Output the [x, y] coordinate of the center of the cell containing the given text.  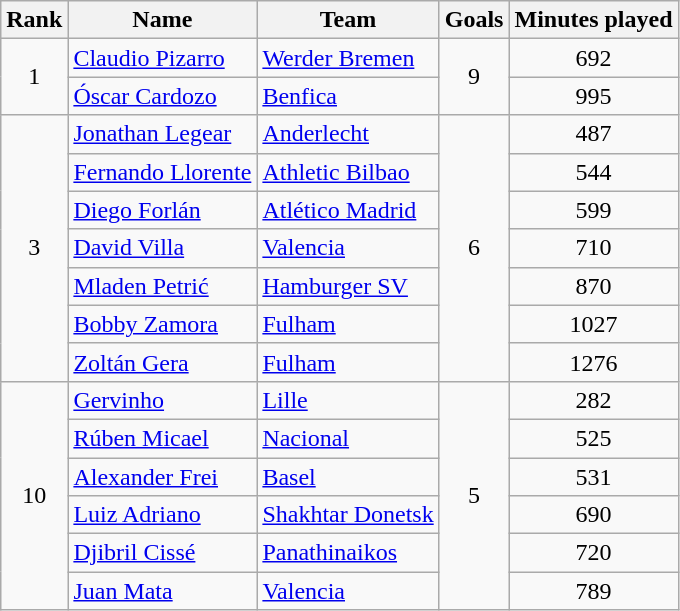
525 [594, 438]
690 [594, 515]
Djibril Cissé [162, 553]
Gervinho [162, 400]
Bobby Zamora [162, 324]
5 [474, 495]
710 [594, 248]
282 [594, 400]
9 [474, 77]
Lille [348, 400]
Hamburger SV [348, 286]
Rúben Micael [162, 438]
Óscar Cardozo [162, 96]
Luiz Adriano [162, 515]
Nacional [348, 438]
Juan Mata [162, 591]
995 [594, 96]
Team [348, 20]
10 [34, 495]
Goals [474, 20]
599 [594, 210]
Minutes played [594, 20]
544 [594, 172]
Athletic Bilbao [348, 172]
1027 [594, 324]
Mladen Petrić [162, 286]
Fernando Llorente [162, 172]
789 [594, 591]
Panathinaikos [348, 553]
6 [474, 248]
Basel [348, 477]
Werder Bremen [348, 58]
David Villa [162, 248]
Benfica [348, 96]
692 [594, 58]
720 [594, 553]
3 [34, 248]
Shakhtar Donetsk [348, 515]
Name [162, 20]
Rank [34, 20]
531 [594, 477]
487 [594, 134]
Diego Forlán [162, 210]
Claudio Pizarro [162, 58]
1276 [594, 362]
Anderlecht [348, 134]
1 [34, 77]
870 [594, 286]
Jonathan Legear [162, 134]
Alexander Frei [162, 477]
Atlético Madrid [348, 210]
Zoltán Gera [162, 362]
